For the text-containing cell, return its midpoint in (X, Y) coordinate format. 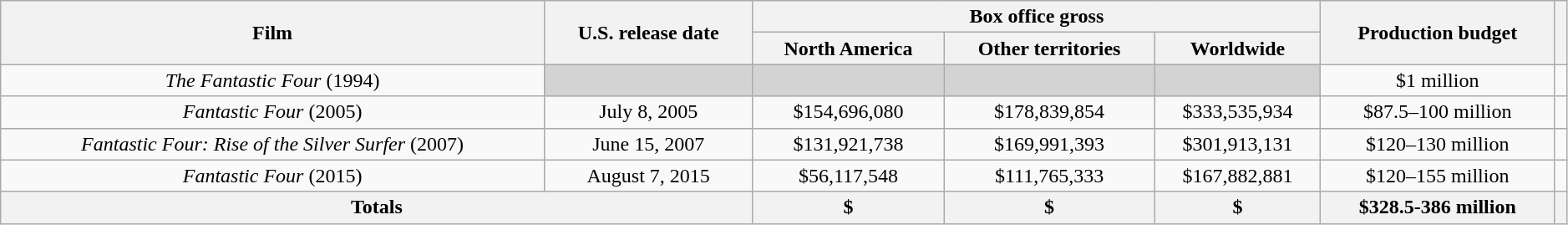
Fantastic Four (2015) (272, 176)
$169,991,393 (1049, 144)
Worldwide (1237, 49)
U.S. release date (648, 33)
Box office gross (1037, 17)
$333,535,934 (1237, 112)
$1 million (1438, 80)
Totals (377, 207)
$120–130 million (1438, 144)
$178,839,854 (1049, 112)
Other territories (1049, 49)
July 8, 2005 (648, 112)
The Fantastic Four (1994) (272, 80)
$154,696,080 (849, 112)
Film (272, 33)
$111,765,333 (1049, 176)
$131,921,738 (849, 144)
$120–155 million (1438, 176)
June 15, 2007 (648, 144)
Production budget (1438, 33)
$301,913,131 (1237, 144)
$87.5–100 million (1438, 112)
Fantastic Four: Rise of the Silver Surfer (2007) (272, 144)
August 7, 2015 (648, 176)
Fantastic Four (2005) (272, 112)
$328.5-386 million (1438, 207)
$56,117,548 (849, 176)
$167,882,881 (1237, 176)
North America (849, 49)
